Determine the [x, y] coordinate at the center of the cell enclosing the given text.  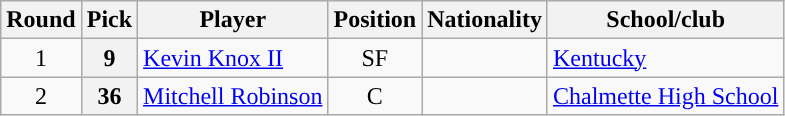
Position [375, 20]
9 [109, 58]
1 [41, 58]
Mitchell Robinson [233, 96]
Kevin Knox II [233, 58]
SF [375, 58]
Player [233, 20]
Nationality [485, 20]
Kentucky [665, 58]
Chalmette High School [665, 96]
C [375, 96]
Pick [109, 20]
School/club [665, 20]
2 [41, 96]
36 [109, 96]
Round [41, 20]
